Find where the given text appears and provide that cell's center as (X, Y) coordinate. 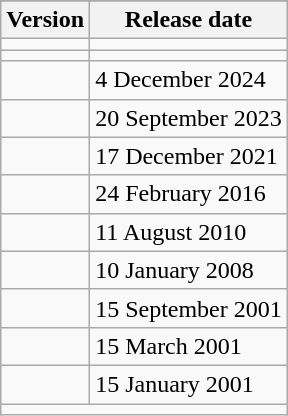
15 September 2001 (189, 308)
15 March 2001 (189, 346)
11 August 2010 (189, 232)
17 December 2021 (189, 156)
24 February 2016 (189, 194)
10 January 2008 (189, 270)
Release date (189, 20)
20 September 2023 (189, 118)
Version (46, 20)
15 January 2001 (189, 384)
4 December 2024 (189, 80)
